Identify which cell holds the provided text, then report its (x, y) central coordinate. 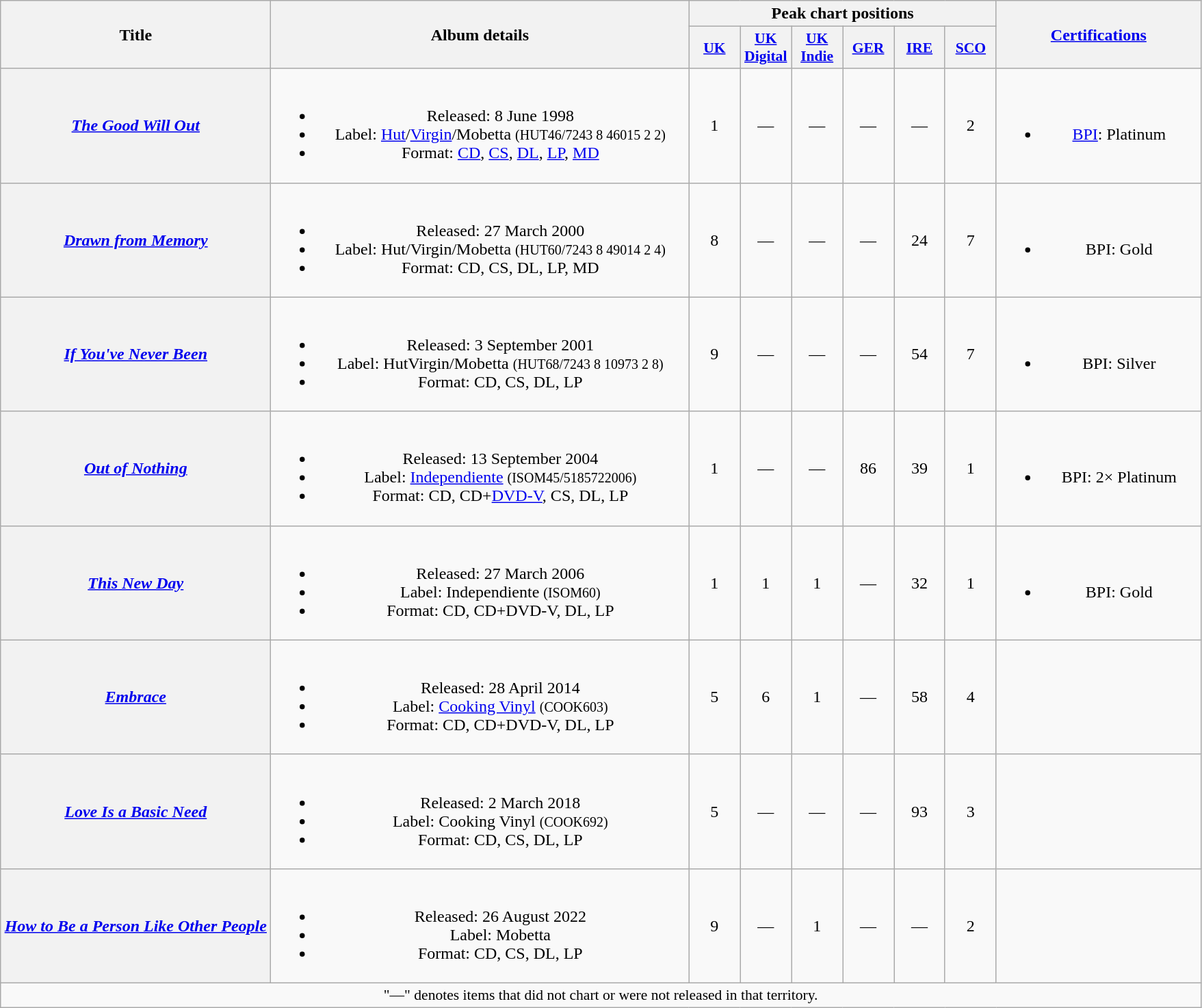
Released: 13 September 2004Label: Independiente (ISOM45/5185722006)Format: CD, CD+DVD-V, CS, DL, LP (480, 468)
Title (135, 34)
4 (970, 697)
Peak chart positions (843, 14)
24 (919, 240)
Certifications (1099, 34)
Released: 8 June 1998Label: Hut/Virgin/Mobetta (HUT46/7243 8 46015 2 2)Format: CD, CS, DL, LP, MD (480, 126)
Drawn from Memory (135, 240)
Released: 27 March 2006Label: Independiente (ISOM60)Format: CD, CD+DVD-V, DL, LP (480, 583)
Love Is a Basic Need (135, 812)
Released: 3 September 2001Label: HutVirgin/Mobetta (HUT68/7243 8 10973 2 8)Format: CD, CS, DL, LP (480, 354)
86 (869, 468)
Released: 28 April 2014Label: Cooking Vinyl (COOK603)Format: CD, CD+DVD-V, DL, LP (480, 697)
GER (869, 48)
6 (766, 697)
BPI: 2× Platinum (1099, 468)
The Good Will Out (135, 126)
32 (919, 583)
Released: 26 August 2022Label: MobettaFormat: CD, CS, DL, LP (480, 925)
If You've Never Been (135, 354)
BPI: Platinum (1099, 126)
8 (714, 240)
93 (919, 812)
IRE (919, 48)
Album details (480, 34)
Out of Nothing (135, 468)
58 (919, 697)
3 (970, 812)
Embrace (135, 697)
UKIndie (817, 48)
54 (919, 354)
BPI: Silver (1099, 354)
How to Be a Person Like Other People (135, 925)
Released: 2 March 2018Label: Cooking Vinyl (COOK692)Format: CD, CS, DL, LP (480, 812)
This New Day (135, 583)
UK (714, 48)
Released: 27 March 2000Label: Hut/Virgin/Mobetta (HUT60/7243 8 49014 2 4)Format: CD, CS, DL, LP, MD (480, 240)
UKDigital (766, 48)
39 (919, 468)
SCO (970, 48)
"—" denotes items that did not chart or were not released in that territory. (601, 995)
